For the text-containing cell, return its midpoint in (X, Y) coordinate format. 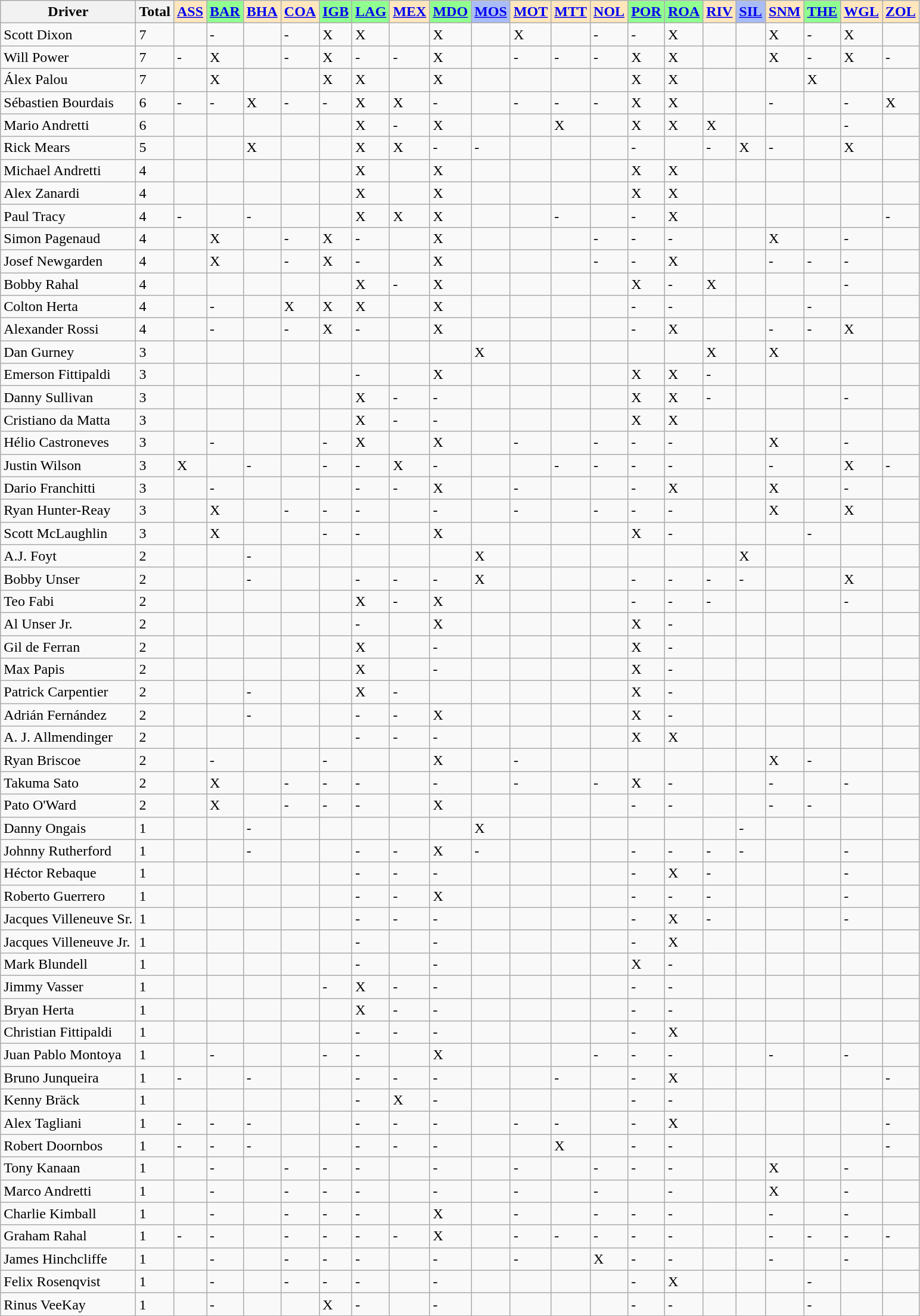
Jacques Villeneuve Jr. (68, 941)
Michael Andretti (68, 170)
Ryan Hunter-Reay (68, 511)
Tony Kanaan (68, 1168)
Rinus VeeKay (68, 1304)
ASS (189, 12)
Christian Fittipaldi (68, 1032)
BHA (262, 12)
Driver (68, 12)
Jimmy Vasser (68, 987)
Bryan Herta (68, 1010)
Alexander Rossi (68, 329)
Danny Ongais (68, 828)
Sébastien Bourdais (68, 102)
Takuma Sato (68, 783)
Josef Newgarden (68, 261)
Alex Tagliani (68, 1123)
ZOL (900, 12)
MDO (450, 12)
Charlie Kimball (68, 1214)
Patrick Carpentier (68, 692)
Adrián Fernández (68, 715)
Kenny Bräck (68, 1100)
RIV (720, 12)
5 (155, 148)
Simon Pagenaud (68, 238)
Will Power (68, 57)
Dario Franchitti (68, 488)
Johnny Rutherford (68, 851)
Graham Rahal (68, 1236)
THE (822, 12)
Felix Rosenqvist (68, 1281)
Emerson Fittipaldi (68, 375)
Robert Doornbos (68, 1146)
WGL (862, 12)
Cristiano da Matta (68, 420)
Juan Pablo Montoya (68, 1055)
Bruno Junqueira (68, 1078)
Álex Palou (68, 80)
Justin Wilson (68, 465)
NOL (609, 12)
Pato O'Ward (68, 805)
Mario Andretti (68, 125)
SNM (785, 12)
A.J. Foyt (68, 556)
Héctor Rebaque (68, 873)
Jacques Villeneuve Sr. (68, 919)
Ryan Briscoe (68, 760)
ROA (683, 12)
BAR (225, 12)
Hélio Castroneves (68, 443)
A. J. Allmendinger (68, 738)
Scott McLaughlin (68, 533)
Paul Tracy (68, 216)
SIL (751, 12)
Dan Gurney (68, 352)
Marco Andretti (68, 1191)
Gil de Ferran (68, 646)
Max Papis (68, 670)
LAG (371, 12)
Al Unser Jr. (68, 624)
MTT (571, 12)
COA (300, 12)
MOS (491, 12)
Rick Mears (68, 148)
Alex Zanardi (68, 193)
Scott Dixon (68, 35)
Colton Herta (68, 307)
Bobby Unser (68, 578)
Mark Blundell (68, 964)
MEX (410, 12)
Bobby Rahal (68, 284)
Total (155, 12)
Danny Sullivan (68, 397)
MOT (530, 12)
James Hinchcliffe (68, 1259)
Teo Fabi (68, 601)
IGB (336, 12)
Roberto Guerrero (68, 896)
POR (647, 12)
